Output the (X, Y) coordinate of the center of the cell containing the given text.  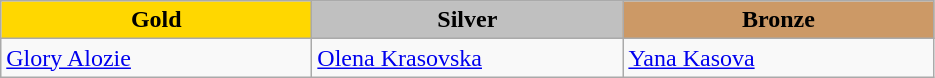
Gold (156, 20)
Olena Krasovska (468, 58)
Bronze (778, 20)
Glory Alozie (156, 58)
Yana Kasova (778, 58)
Silver (468, 20)
